Determine the (X, Y) coordinate at the center of the cell enclosing the given text.  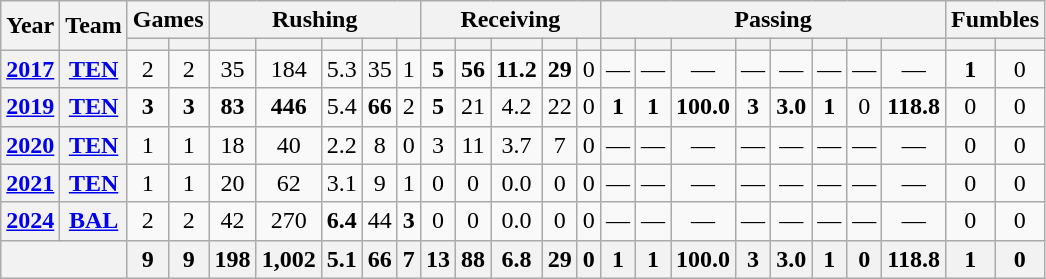
2019 (30, 107)
5.4 (342, 107)
20 (232, 183)
6.8 (516, 259)
22 (560, 107)
184 (288, 69)
2017 (30, 69)
18 (232, 145)
88 (472, 259)
62 (288, 183)
446 (288, 107)
Games (168, 20)
13 (438, 259)
2020 (30, 145)
5.3 (342, 69)
Year (30, 26)
Fumbles (996, 20)
1,002 (288, 259)
5.1 (342, 259)
2024 (30, 221)
8 (380, 145)
2021 (30, 183)
44 (380, 221)
11.2 (516, 69)
4.2 (516, 107)
Team (94, 26)
42 (232, 221)
3.7 (516, 145)
56 (472, 69)
BAL (94, 221)
83 (232, 107)
270 (288, 221)
Rushing (314, 20)
198 (232, 259)
21 (472, 107)
11 (472, 145)
Receiving (510, 20)
Passing (772, 20)
3.1 (342, 183)
2.2 (342, 145)
6.4 (342, 221)
40 (288, 145)
